Provide the [X, Y] coordinate of the cell's center where the given text is located.  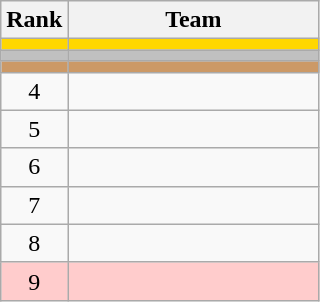
7 [34, 205]
9 [34, 281]
5 [34, 129]
4 [34, 91]
Team [194, 20]
Rank [34, 20]
6 [34, 167]
8 [34, 243]
